Identify which cell holds the provided text, then report its (x, y) central coordinate. 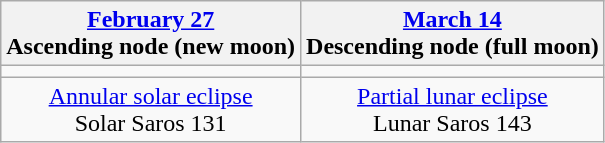
Partial lunar eclipseLunar Saros 143 (453, 110)
February 27Ascending node (new moon) (151, 34)
Annular solar eclipseSolar Saros 131 (151, 110)
March 14Descending node (full moon) (453, 34)
